Return the [x, y] coordinate for the center point of the cell that contains the specified text.  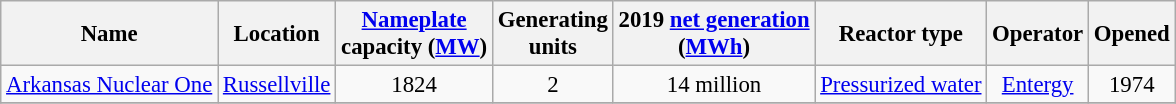
2 [552, 85]
Russellville [277, 85]
2019 net generation (MWh) [714, 34]
Generating units [552, 34]
Pressurized water [901, 85]
1824 [414, 85]
14 million [714, 85]
Entergy [1038, 85]
Arkansas Nuclear One [110, 85]
Location [277, 34]
Name [110, 34]
Opened [1132, 34]
Nameplatecapacity (MW) [414, 34]
1974 [1132, 85]
Operator [1038, 34]
Reactor type [901, 34]
